Detect which cell encompasses the target text, then output its (X, Y) center coordinate. 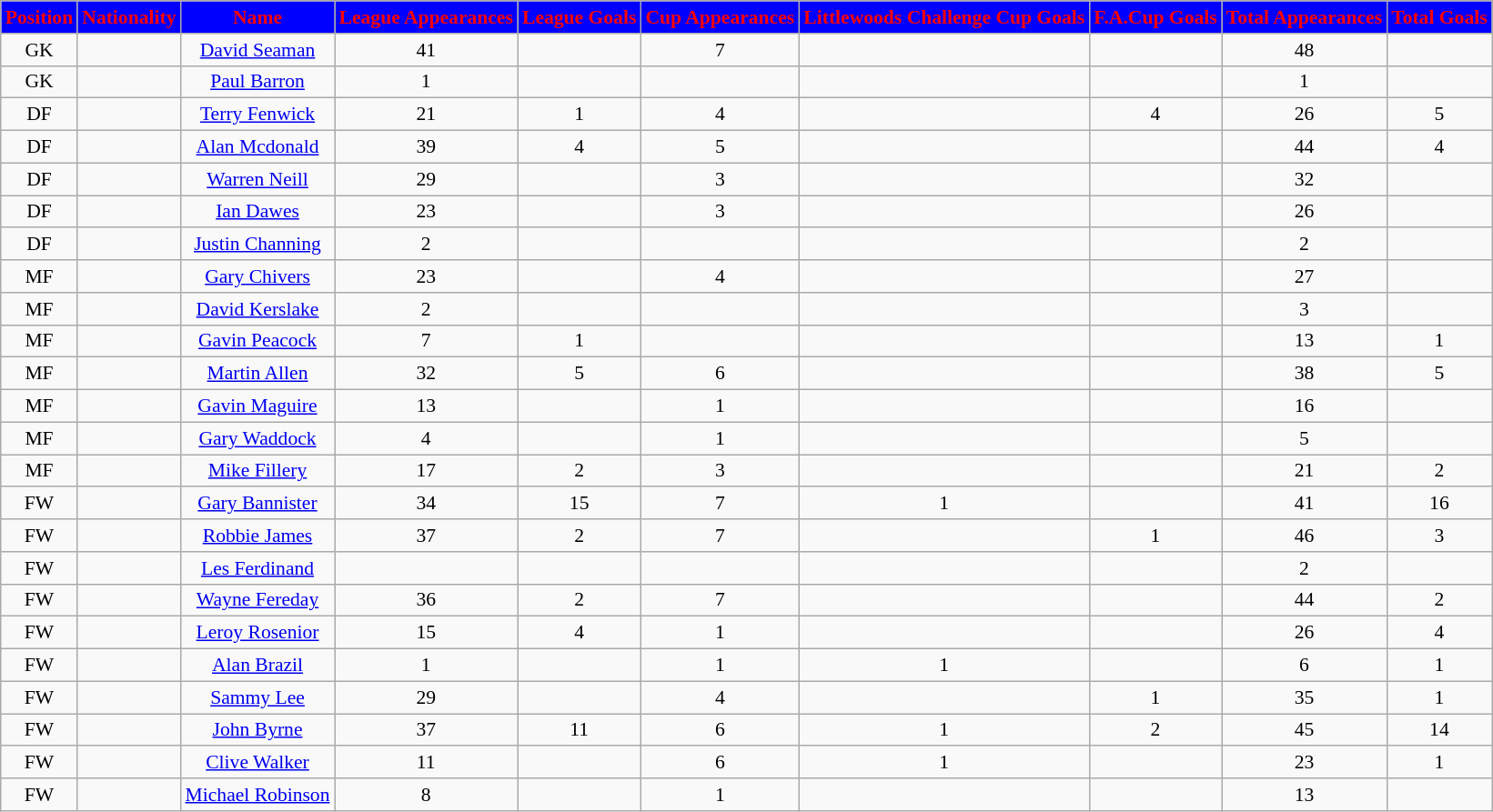
17 (426, 471)
Name (258, 17)
Littlewoods Challenge Cup Goals (944, 17)
Cup Appearances (720, 17)
38 (1305, 374)
Justin Channing (258, 245)
League Goals (579, 17)
46 (1305, 536)
Gary Bannister (258, 504)
Alan Brazil (258, 666)
Gavin Peacock (258, 341)
Gary Chivers (258, 276)
27 (1305, 276)
Sammy Lee (258, 697)
Mike Fillery (258, 471)
Alan Mcdonald (258, 147)
45 (1305, 730)
36 (426, 600)
Total Appearances (1305, 17)
David Seaman (258, 50)
14 (1439, 730)
48 (1305, 50)
F.A.Cup Goals (1155, 17)
John Byrne (258, 730)
Martin Allen (258, 374)
Position (39, 17)
League Appearances (426, 17)
Wayne Fereday (258, 600)
Paul Barron (258, 82)
Terry Fenwick (258, 115)
8 (426, 795)
David Kerslake (258, 309)
Total Goals (1439, 17)
35 (1305, 697)
Ian Dawes (258, 212)
Les Ferdinand (258, 568)
Warren Neill (258, 179)
Leroy Rosenior (258, 633)
34 (426, 504)
Nationality (129, 17)
Clive Walker (258, 763)
Robbie James (258, 536)
39 (426, 147)
Gary Waddock (258, 438)
Michael Robinson (258, 795)
Gavin Maguire (258, 406)
